Search for the cell housing the specified text and yield its [x, y] center coordinate. 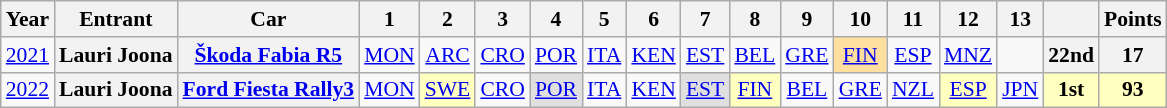
Ford Fiesta Rally3 [269, 90]
ARC [448, 55]
93 [1133, 90]
3 [502, 19]
10 [860, 19]
8 [754, 19]
2 [448, 19]
5 [604, 19]
Points [1133, 19]
Car [269, 19]
22nd [1071, 55]
9 [806, 19]
7 [706, 19]
JPN [1020, 90]
Entrant [116, 19]
Škoda Fabia R5 [269, 55]
2021 [28, 55]
12 [968, 19]
2022 [28, 90]
11 [913, 19]
13 [1020, 19]
SWE [448, 90]
MNZ [968, 55]
4 [556, 19]
Year [28, 19]
1st [1071, 90]
6 [653, 19]
1 [390, 19]
17 [1133, 55]
NZL [913, 90]
